Determine the [X, Y] coordinate at the center of the cell enclosing the given text.  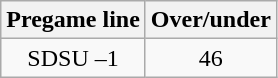
Over/under [210, 20]
46 [210, 58]
Pregame line [74, 20]
SDSU –1 [74, 58]
